Capture the cell that displays the provided text and extract its [x, y] central coordinate. 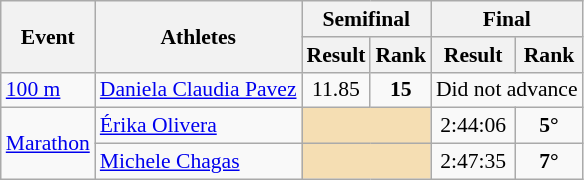
Daniela Claudia Pavez [198, 90]
7° [548, 162]
15 [400, 90]
2:47:35 [473, 162]
Érika Olivera [198, 126]
Athletes [198, 36]
Michele Chagas [198, 162]
100 m [48, 90]
5° [548, 126]
Event [48, 36]
11.85 [336, 90]
Final [507, 19]
Marathon [48, 144]
Did not advance [507, 90]
Semifinal [366, 19]
2:44:06 [473, 126]
